Determine the [x, y] coordinate at the center of the cell enclosing the given text.  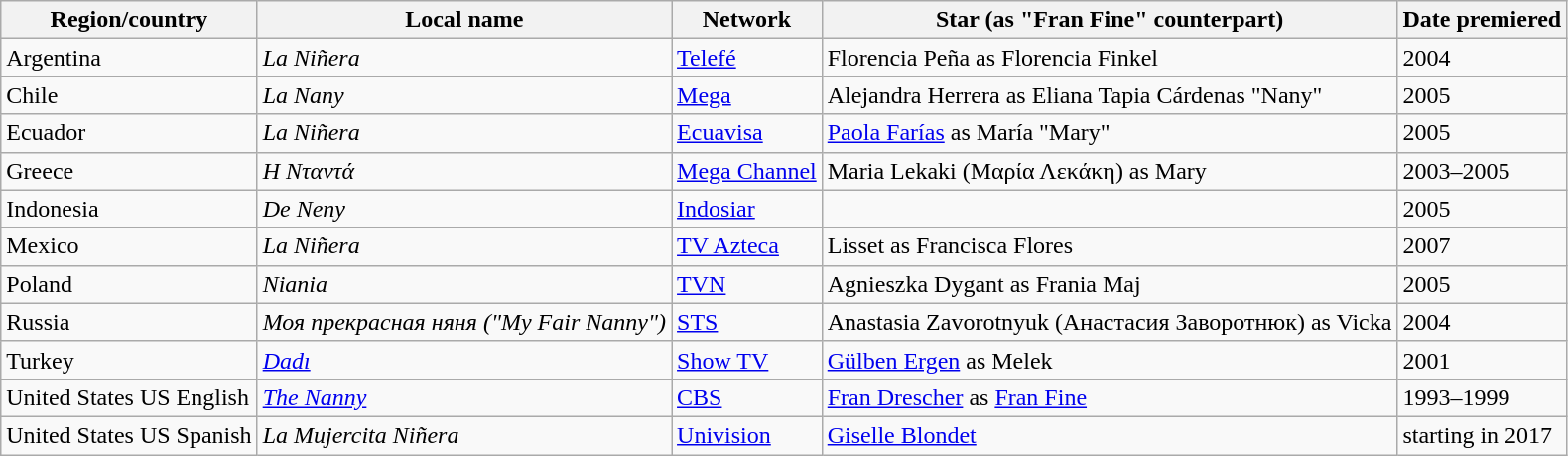
Agnieszka Dygant as Frania Maj [1110, 284]
Ecuavisa [747, 133]
2001 [1483, 360]
Telefé [747, 58]
Florencia Peña as Florencia Finkel [1110, 58]
Моя прекрасная няня ("My Fair Nanny") [464, 322]
La Nany [464, 95]
Greece [129, 171]
Ecuador [129, 133]
1993–1999 [1483, 397]
Local name [464, 20]
Turkey [129, 360]
CBS [747, 397]
Argentina [129, 58]
Network [747, 20]
Alejandra Herrera as Eliana Tapia Cárdenas "Nany" [1110, 95]
Indosiar [747, 209]
Lisset as Francisca Flores [1110, 246]
2007 [1483, 246]
Gülben Ergen as Melek [1110, 360]
Region/country [129, 20]
Niania [464, 284]
starting in 2017 [1483, 435]
TVN [747, 284]
The Nanny [464, 397]
La Mujercita Niñera [464, 435]
Paola Farías as María "Mary" [1110, 133]
Show TV [747, 360]
Star (as "Fran Fine" counterpart) [1110, 20]
Giselle Blondet [1110, 435]
Date premiered [1483, 20]
Mega [747, 95]
Poland [129, 284]
Chile [129, 95]
Maria Lekaki (Μαρία Λεκάκη) as Mary [1110, 171]
United States US English [129, 397]
Indonesia [129, 209]
Univision [747, 435]
Russia [129, 322]
United States US Spanish [129, 435]
Fran Drescher as Fran Fine [1110, 397]
Mega Channel [747, 171]
Η Νταντά [464, 171]
TV Azteca [747, 246]
Mexico [129, 246]
STS [747, 322]
Anastasia Zavorotnyuk (Анастасия Заворотнюк) as Vicka [1110, 322]
Dadı [464, 360]
De Neny [464, 209]
2003–2005 [1483, 171]
